Extract the (X, Y) coordinate from the center of the cell holding the provided text.  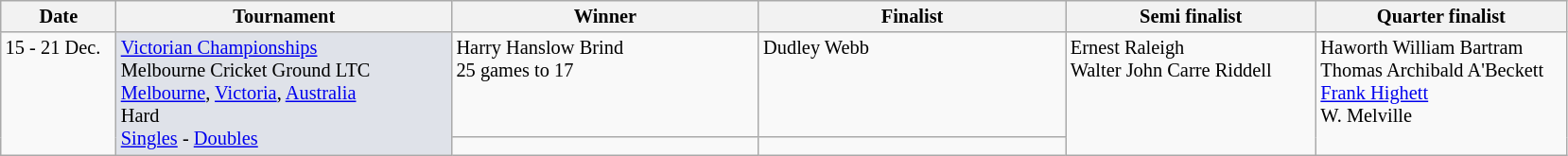
Semi finalist (1192, 16)
Victorian ChampionshipsMelbourne Cricket Ground LTC Melbourne, Victoria, Australia Hard Singles - Doubles (284, 94)
Ernest Raleigh Walter John Carre Riddell (1192, 94)
Harry Hanslow Brind 25 games to 17 (605, 85)
Dudley Webb (912, 85)
Date (59, 16)
Haworth William Bartram Thomas Archibald A'Beckett Frank HighettW. Melville (1441, 94)
Tournament (284, 16)
15 - 21 Dec. (59, 94)
Quarter finalist (1441, 16)
Winner (605, 16)
Finalist (912, 16)
